Scan for the cell matching the given text and deliver its (X, Y) coordinate at center. 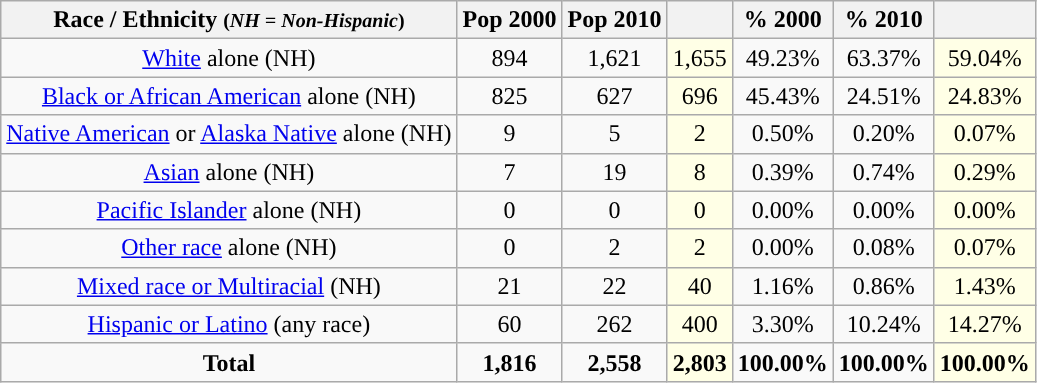
627 (614, 96)
Pacific Islander alone (NH) (229, 210)
19 (614, 172)
24.83% (984, 96)
262 (614, 324)
Native American or Alaska Native alone (NH) (229, 134)
1,621 (614, 58)
2,803 (700, 362)
0.20% (884, 134)
0.08% (884, 248)
21 (510, 286)
Other race alone (NH) (229, 248)
40 (700, 286)
22 (614, 286)
1,655 (700, 58)
1.16% (782, 286)
5 (614, 134)
49.23% (782, 58)
0.74% (884, 172)
7 (510, 172)
0.39% (782, 172)
59.04% (984, 58)
White alone (NH) (229, 58)
45.43% (782, 96)
Hispanic or Latino (any race) (229, 324)
24.51% (884, 96)
14.27% (984, 324)
Pop 2000 (510, 20)
10.24% (884, 324)
9 (510, 134)
3.30% (782, 324)
2,558 (614, 362)
Black or African American alone (NH) (229, 96)
1,816 (510, 362)
% 2010 (884, 20)
% 2000 (782, 20)
Pop 2010 (614, 20)
63.37% (884, 58)
894 (510, 58)
Asian alone (NH) (229, 172)
Race / Ethnicity (NH = Non-Hispanic) (229, 20)
Mixed race or Multiracial (NH) (229, 286)
0.29% (984, 172)
825 (510, 96)
60 (510, 324)
696 (700, 96)
8 (700, 172)
0.86% (884, 286)
1.43% (984, 286)
400 (700, 324)
Total (229, 362)
0.50% (782, 134)
